Identify which cell holds the provided text, then report its (X, Y) central coordinate. 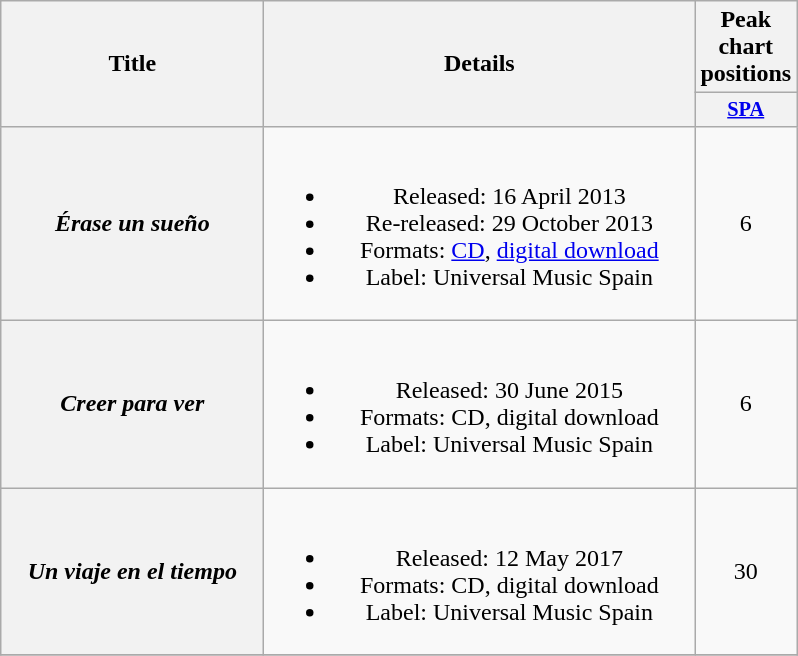
Details (480, 64)
Creer para ver (132, 404)
Released: 12 May 2017Formats: CD, digital downloadLabel: Universal Music Spain (480, 572)
Title (132, 64)
SPA (746, 110)
Un viaje en el tiempo (132, 572)
Released: 16 April 2013Re-released: 29 October 2013Formats: CD, digital downloadLabel: Universal Music Spain (480, 223)
Released: 30 June 2015Formats: CD, digital downloadLabel: Universal Music Spain (480, 404)
30 (746, 572)
Érase un sueño (132, 223)
Peak chart positions (746, 47)
